Return the (X, Y) coordinate for the center point of the cell that contains the specified text.  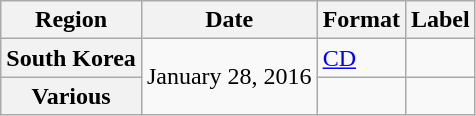
CD (361, 58)
Date (229, 20)
Various (72, 96)
Label (440, 20)
Region (72, 20)
Format (361, 20)
January 28, 2016 (229, 77)
South Korea (72, 58)
